Pinpoint the cell where the given text exists, returning its [X, Y] midpoint coordinate. 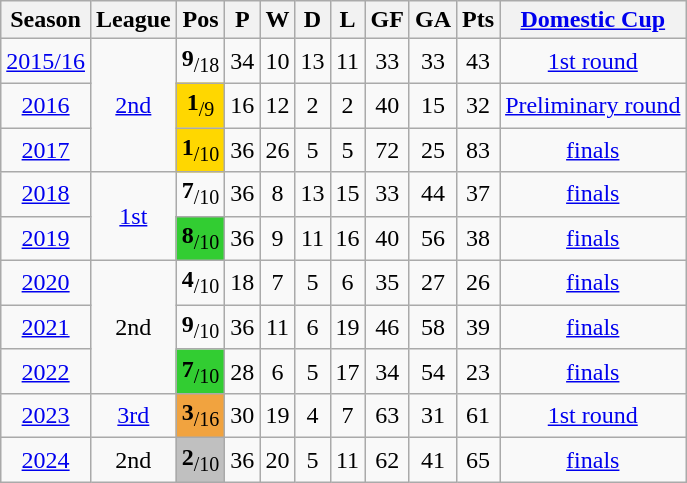
43 [478, 61]
2021 [46, 327]
W [278, 20]
Pos [200, 20]
4 [312, 416]
28 [242, 371]
4/10 [200, 283]
12 [278, 105]
2/10 [200, 460]
63 [387, 416]
56 [432, 238]
9 [278, 238]
20 [278, 460]
72 [387, 150]
17 [348, 371]
31 [432, 416]
2024 [46, 460]
61 [478, 416]
65 [478, 460]
D [312, 20]
2019 [46, 238]
Domestic Cup [593, 20]
2016 [46, 105]
62 [387, 460]
2017 [46, 150]
2015/16 [46, 61]
54 [432, 371]
9/18 [200, 61]
39 [478, 327]
2023 [46, 416]
3/16 [200, 416]
27 [432, 283]
18 [242, 283]
32 [478, 105]
1/10 [200, 150]
41 [432, 460]
83 [478, 150]
37 [478, 194]
30 [242, 416]
9/10 [200, 327]
1st [133, 216]
44 [432, 194]
Preliminary round [593, 105]
46 [387, 327]
2020 [46, 283]
58 [432, 327]
P [242, 20]
Pts [478, 20]
Season [46, 20]
23 [478, 371]
2018 [46, 194]
8/10 [200, 238]
GF [387, 20]
10 [278, 61]
25 [432, 150]
8 [278, 194]
3rd [133, 416]
GA [432, 20]
38 [478, 238]
League [133, 20]
35 [387, 283]
1/9 [200, 105]
L [348, 20]
2022 [46, 371]
